Determine the (x, y) coordinate at the center of the cell enclosing the given text.  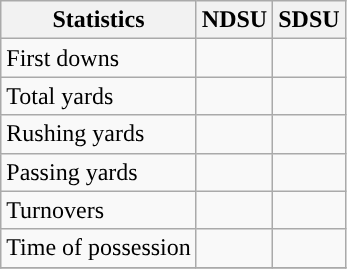
Time of possession (99, 248)
NDSU (234, 20)
Statistics (99, 20)
Passing yards (99, 172)
First downs (99, 58)
SDSU (309, 20)
Total yards (99, 96)
Turnovers (99, 210)
Rushing yards (99, 134)
